Search for the cell housing the specified text and yield its [X, Y] center coordinate. 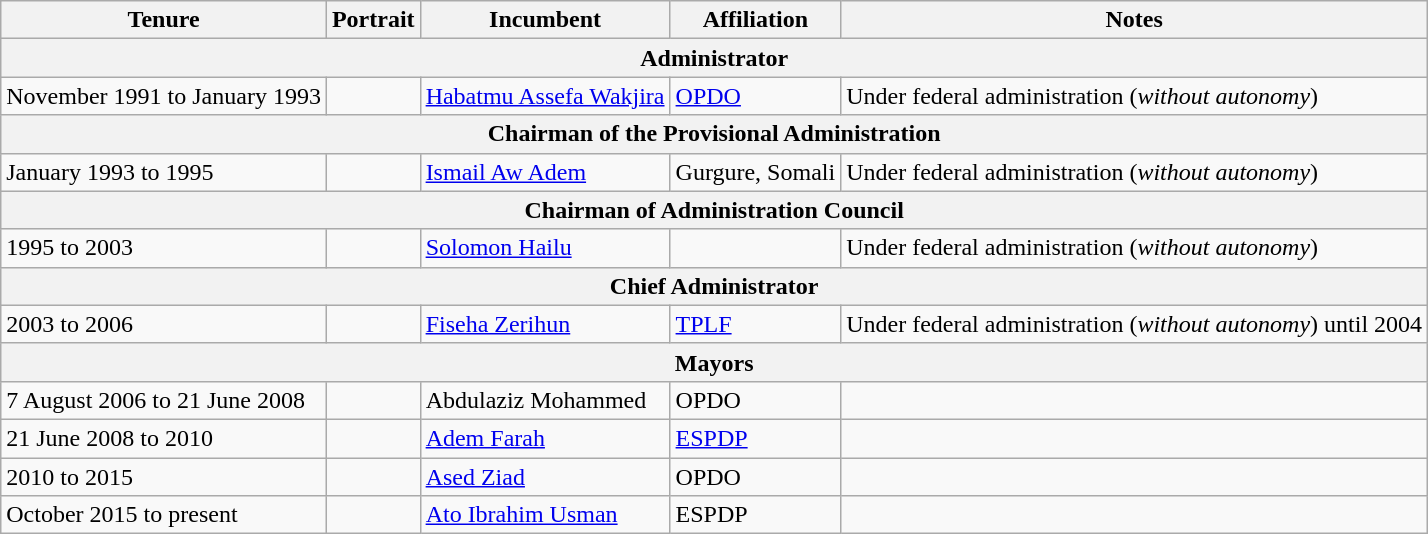
Mayors [714, 362]
Ismail Aw Adem [545, 172]
Administrator [714, 58]
TPLF [756, 324]
Chairman of the Provisional Administration [714, 134]
November 1991 to January 1993 [164, 96]
Chairman of Administration Council [714, 210]
Ato Ibrahim Usman [545, 515]
Tenure [164, 20]
Adem Farah [545, 438]
Incumbent [545, 20]
Habatmu Assefa Wakjira [545, 96]
2010 to 2015 [164, 477]
2003 to 2006 [164, 324]
Fiseha Zerihun [545, 324]
Gurgure, Somali [756, 172]
7 August 2006 to 21 June 2008 [164, 400]
Solomon Hailu [545, 248]
Ased Ziad [545, 477]
Notes [1134, 20]
1995 to 2003 [164, 248]
October 2015 to present [164, 515]
Portrait [373, 20]
Affiliation [756, 20]
Abdulaziz Mohammed [545, 400]
Chief Administrator [714, 286]
January 1993 to 1995 [164, 172]
Under federal administration (without autonomy) until 2004 [1134, 324]
21 June 2008 to 2010 [164, 438]
